Find where the given text appears and provide that cell's center as (X, Y) coordinate. 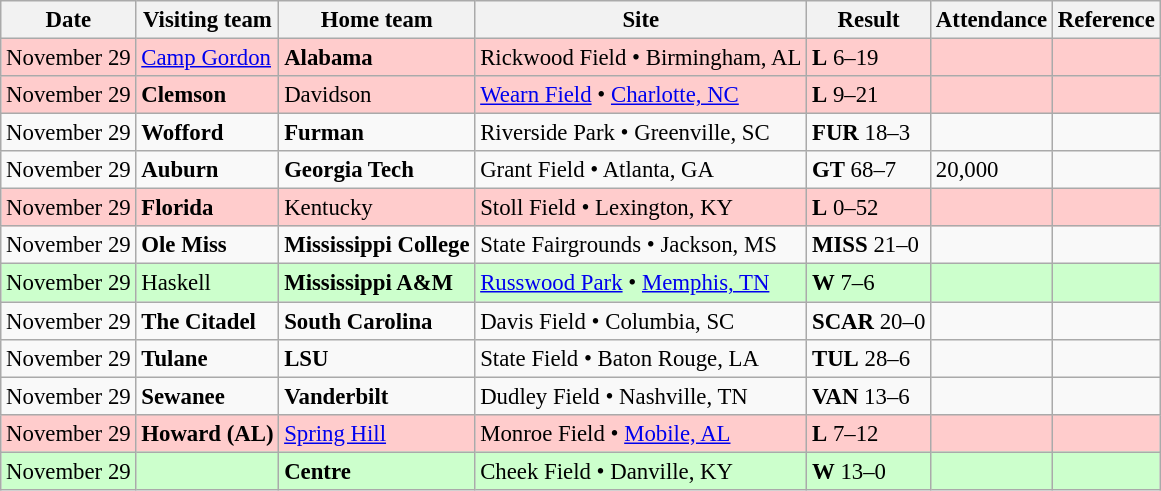
Reference (1107, 20)
South Carolina (377, 321)
Vanderbilt (377, 396)
Sewanee (208, 396)
State Fairgrounds • Jackson, MS (641, 245)
Date (68, 20)
Ole Miss (208, 245)
GT 68–7 (869, 170)
Monroe Field • Mobile, AL (641, 433)
W 7–6 (869, 283)
Stoll Field • Lexington, KY (641, 208)
Alabama (377, 58)
Wearn Field • Charlotte, NC (641, 95)
MISS 21–0 (869, 245)
L 0–52 (869, 208)
Camp Gordon (208, 58)
Site (641, 20)
Russwood Park • Memphis, TN (641, 283)
Tulane (208, 358)
W 13–0 (869, 471)
Mississippi A&M (377, 283)
Centre (377, 471)
Florida (208, 208)
Davis Field • Columbia, SC (641, 321)
Dudley Field • Nashville, TN (641, 396)
VAN 13–6 (869, 396)
Riverside Park • Greenville, SC (641, 133)
Result (869, 20)
FUR 18–3 (869, 133)
20,000 (992, 170)
Davidson (377, 95)
Home team (377, 20)
L 7–12 (869, 433)
Spring Hill (377, 433)
L 9–21 (869, 95)
Attendance (992, 20)
The Citadel (208, 321)
Rickwood Field • Birmingham, AL (641, 58)
LSU (377, 358)
Clemson (208, 95)
Mississippi College (377, 245)
SCAR 20–0 (869, 321)
Visiting team (208, 20)
Kentucky (377, 208)
TUL 28–6 (869, 358)
State Field • Baton Rouge, LA (641, 358)
Georgia Tech (377, 170)
Haskell (208, 283)
Wofford (208, 133)
Cheek Field • Danville, KY (641, 471)
L 6–19 (869, 58)
Grant Field • Atlanta, GA (641, 170)
Furman (377, 133)
Howard (AL) (208, 433)
Auburn (208, 170)
